Return [X, Y] of the center of cell containing provided text 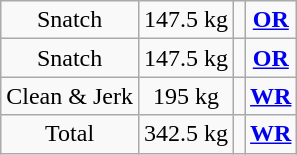
Total [70, 134]
Clean & Jerk [70, 96]
342.5 kg [186, 134]
195 kg [186, 96]
